Pinpoint the cell where the given text exists, returning its [x, y] midpoint coordinate. 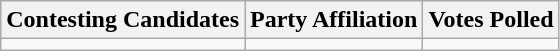
Contesting Candidates [123, 20]
Votes Polled [491, 20]
Party Affiliation [334, 20]
